Return (x, y) of the center of cell containing provided text 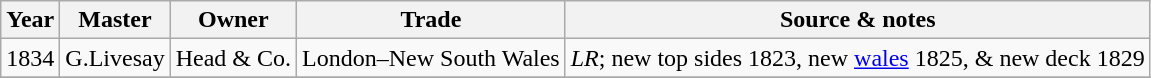
Owner (233, 20)
London–New South Wales (432, 58)
Master (115, 20)
LR; new top sides 1823, new wales 1825, & new deck 1829 (858, 58)
1834 (30, 58)
Source & notes (858, 20)
G.Livesay (115, 58)
Head & Co. (233, 58)
Trade (432, 20)
Year (30, 20)
